Return [X, Y] of the center of cell containing provided text 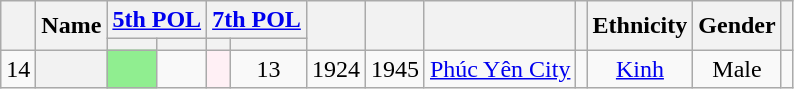
7th POL [257, 20]
Ethnicity [640, 26]
13 [269, 69]
14 [18, 69]
1945 [394, 69]
5th POL [157, 20]
Male [737, 69]
Name [72, 26]
Kinh [640, 69]
Phúc Yên City [500, 69]
1924 [336, 69]
Gender [737, 26]
